Capture the cell that displays the provided text and extract its (x, y) central coordinate. 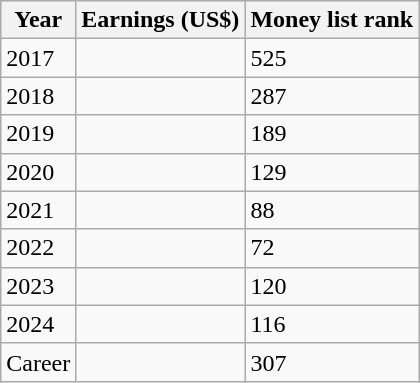
Career (38, 362)
2024 (38, 324)
116 (332, 324)
2021 (38, 210)
Money list rank (332, 20)
129 (332, 172)
2022 (38, 248)
2018 (38, 96)
2019 (38, 134)
307 (332, 362)
88 (332, 210)
287 (332, 96)
2017 (38, 58)
2020 (38, 172)
120 (332, 286)
Earnings (US$) (160, 20)
189 (332, 134)
72 (332, 248)
525 (332, 58)
Year (38, 20)
2023 (38, 286)
